Identify which cell holds the provided text, then report its [X, Y] central coordinate. 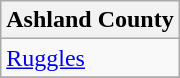
Ashland County [90, 20]
Ruggles [90, 58]
